Find where the given text appears and provide that cell's center as (x, y) coordinate. 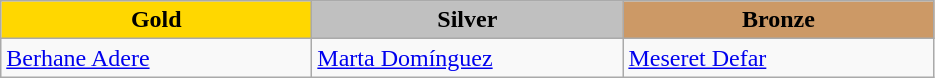
Silver (468, 20)
Meseret Defar (778, 58)
Berhane Adere (156, 58)
Gold (156, 20)
Marta Domínguez (468, 58)
Bronze (778, 20)
